Search for the cell housing the specified text and yield its (X, Y) center coordinate. 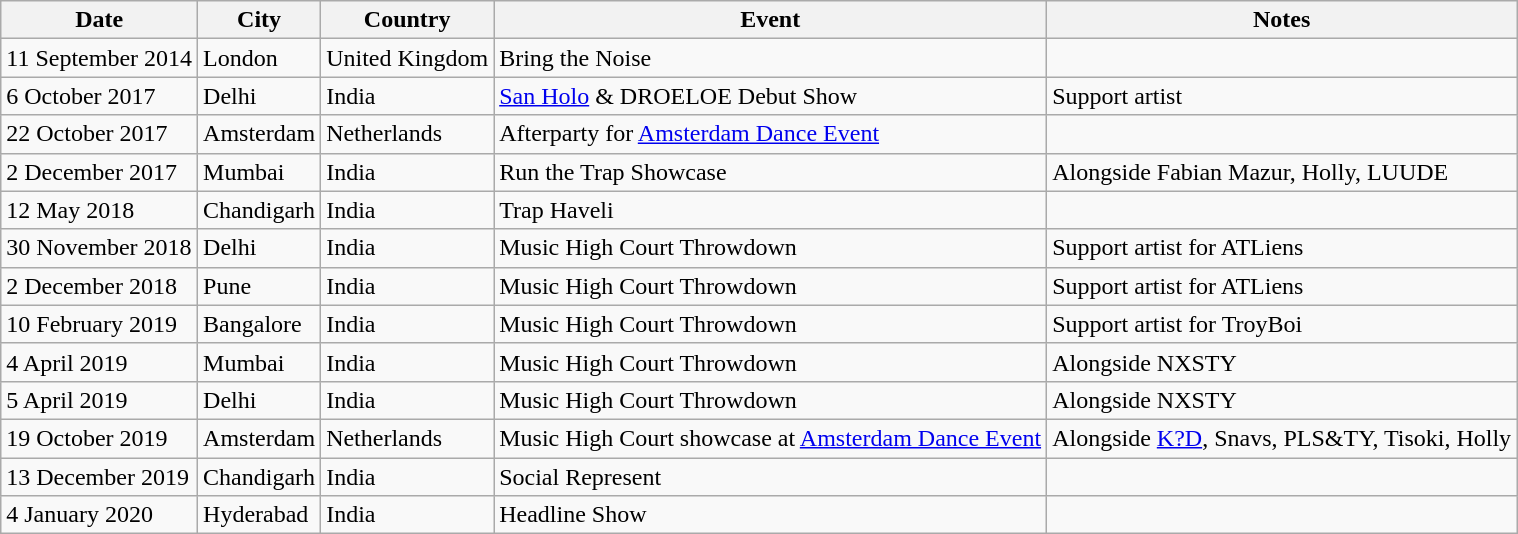
Music High Court showcase at Amsterdam Dance Event (770, 438)
22 October 2017 (100, 134)
4 April 2019 (100, 362)
Notes (1282, 20)
Support artist for TroyBoi (1282, 324)
Headline Show (770, 515)
City (260, 20)
19 October 2019 (100, 438)
Event (770, 20)
2 December 2018 (100, 286)
Support artist (1282, 96)
11 September 2014 (100, 58)
London (260, 58)
30 November 2018 (100, 248)
Date (100, 20)
13 December 2019 (100, 477)
5 April 2019 (100, 400)
Afterparty for Amsterdam Dance Event (770, 134)
6 October 2017 (100, 96)
Country (408, 20)
San Holo & DROELOE Debut Show (770, 96)
Run the Trap Showcase (770, 172)
Alongside K?D, Snavs, PLS&TY, Tisoki, Holly (1282, 438)
Alongside Fabian Mazur, Holly, LUUDE (1282, 172)
4 January 2020 (100, 515)
United Kingdom (408, 58)
Social Represent (770, 477)
2 December 2017 (100, 172)
Bring the Noise (770, 58)
Pune (260, 286)
Trap Haveli (770, 210)
12 May 2018 (100, 210)
10 February 2019 (100, 324)
Bangalore (260, 324)
Hyderabad (260, 515)
